Output the (X, Y) coordinate of the center of the cell containing the given text.  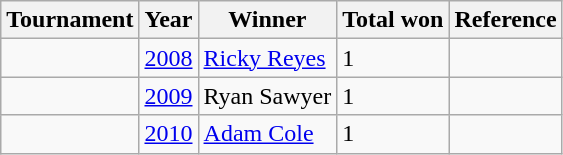
Ryan Sawyer (268, 96)
Adam Cole (268, 134)
Reference (506, 20)
2008 (168, 58)
Total won (393, 20)
2010 (168, 134)
Year (168, 20)
Ricky Reyes (268, 58)
Tournament (70, 20)
Winner (268, 20)
2009 (168, 96)
